Determine the (X, Y) coordinate at the center of the cell enclosing the given text.  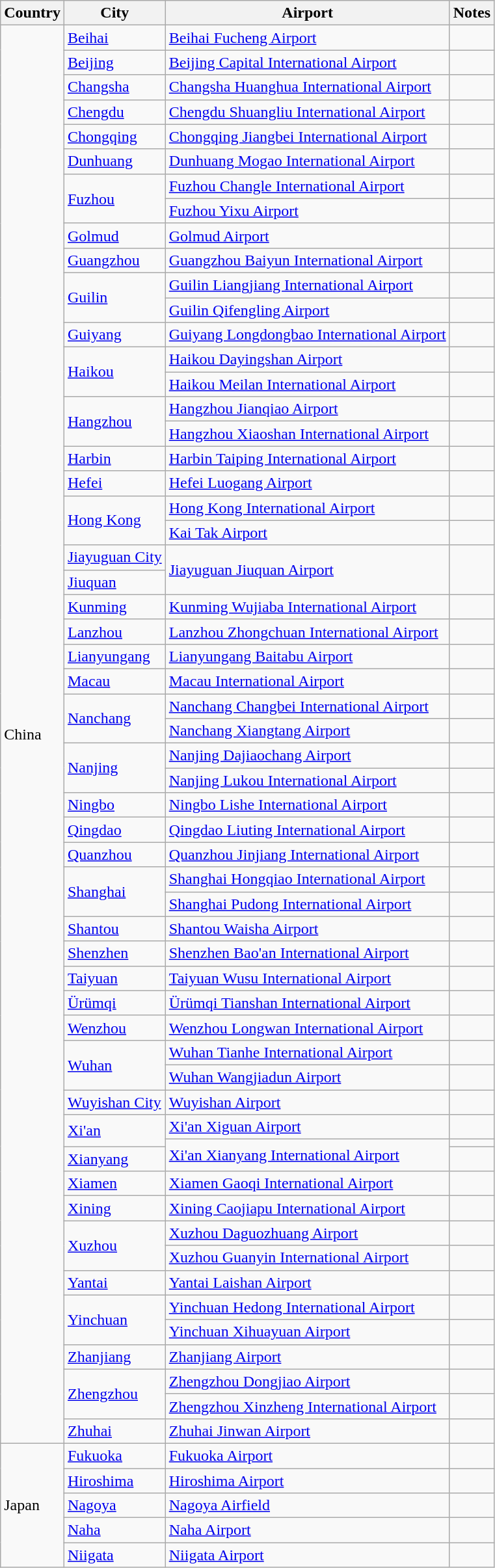
Shanghai Hongqiao International Airport (307, 879)
Golmud (114, 235)
Shanghai Pudong International Airport (307, 904)
Qingdao Liuting International Airport (307, 830)
Zhengzhou (114, 1394)
Quanzhou (114, 855)
Haikou Meilan International Airport (307, 384)
Golmud Airport (307, 235)
Hefei (114, 483)
Xiamen Gaoqi International Airport (307, 1184)
Nanjing (114, 768)
Notes (472, 13)
Xuzhou Guanyin International Airport (307, 1258)
Hefei Luogang Airport (307, 483)
Airport (307, 13)
Niigata Airport (307, 1555)
Yinchuan (114, 1320)
Fuzhou (114, 198)
Xiamen (114, 1184)
Lianyungang Baitabu Airport (307, 656)
Wenzhou Longwan International Airport (307, 1028)
Nanjing Dajiaochang Airport (307, 756)
Shantou (114, 929)
Hong Kong (114, 520)
Dunhuang (114, 161)
Guiyang (114, 335)
Yantai (114, 1282)
Nanjing Lukou International Airport (307, 780)
Zhanjiang Airport (307, 1357)
Guangzhou (114, 260)
Shenzhen (114, 953)
Xi'an Xianyang International Airport (307, 1155)
Dunhuang Mogao International Airport (307, 161)
Macau (114, 681)
Ürümqi Tianshan International Airport (307, 1003)
Hangzhou (114, 421)
Zhuhai Jinwan Airport (307, 1431)
Macau International Airport (307, 681)
Xining (114, 1208)
Jiayuguan Jiuquan Airport (307, 570)
Shenzhen Bao'an International Airport (307, 953)
Guilin Qifengling Airport (307, 310)
Zhanjiang (114, 1357)
Niigata (114, 1555)
Hiroshima (114, 1481)
Ningbo (114, 805)
Japan (33, 1505)
Beijing (114, 62)
Kunming Wujiaba International Airport (307, 607)
Wuhan Wangjiadun Airport (307, 1077)
Wuyishan Airport (307, 1102)
Beijing Capital International Airport (307, 62)
Zhengzhou Dongjiao Airport (307, 1381)
Hong Kong International Airport (307, 508)
Lianyungang (114, 656)
Guilin Liangjiang International Airport (307, 285)
Nagoya (114, 1506)
Naha (114, 1530)
Yantai Laishan Airport (307, 1282)
Xining Caojiapu International Airport (307, 1208)
Xi'an (114, 1130)
Guangzhou Baiyun International Airport (307, 260)
Lanzhou Zhongchuan International Airport (307, 631)
Country (33, 13)
Yinchuan Xihuayuan Airport (307, 1332)
Nagoya Airfield (307, 1506)
Ürümqi (114, 1003)
Wuhan (114, 1065)
Nanchang (114, 718)
Wuyishan City (114, 1102)
Harbin Taiping International Airport (307, 458)
Fukuoka (114, 1455)
Qingdao (114, 830)
Chongqing Jiangbei International Airport (307, 137)
Guiyang Longdongbao International Airport (307, 335)
Nanchang Changbei International Airport (307, 706)
Shanghai (114, 892)
Yinchuan Hedong International Airport (307, 1307)
Fuzhou Yixu Airport (307, 211)
Wenzhou (114, 1028)
Chengdu Shuangliu International Airport (307, 112)
Nanchang Xiangtang Airport (307, 731)
Chengdu (114, 112)
Guilin (114, 297)
Xuzhou Daguozhuang Airport (307, 1233)
Xuzhou (114, 1245)
Harbin (114, 458)
Xi'an Xiguan Airport (307, 1127)
Kunming (114, 607)
Hangzhou Xiaoshan International Airport (307, 434)
Jiuquan (114, 582)
Xianyang (114, 1159)
Haikou (114, 372)
Taiyuan Wusu International Airport (307, 978)
Zhuhai (114, 1431)
Naha Airport (307, 1530)
Ningbo Lishe International Airport (307, 805)
Lanzhou (114, 631)
Haikou Dayingshan Airport (307, 360)
Shantou Waisha Airport (307, 929)
Fuzhou Changle International Airport (307, 186)
Beihai Fucheng Airport (307, 38)
Changsha (114, 87)
City (114, 13)
Beihai (114, 38)
Taiyuan (114, 978)
China (33, 735)
Chongqing (114, 137)
Jiayuguan City (114, 557)
Hangzhou Jianqiao Airport (307, 409)
Kai Tak Airport (307, 533)
Changsha Huanghua International Airport (307, 87)
Wuhan Tianhe International Airport (307, 1052)
Quanzhou Jinjiang International Airport (307, 855)
Hiroshima Airport (307, 1481)
Fukuoka Airport (307, 1455)
Zhengzhou Xinzheng International Airport (307, 1406)
